Provide the [x, y] coordinate of the cell's center where the given text is located.  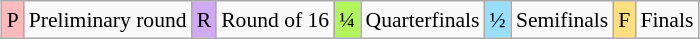
¼ [347, 20]
Preliminary round [108, 20]
F [624, 20]
Finals [666, 20]
Semifinals [562, 20]
½ [498, 20]
R [204, 20]
P [13, 20]
Quarterfinals [422, 20]
Round of 16 [275, 20]
